Identify which cell holds the provided text, then report its [x, y] central coordinate. 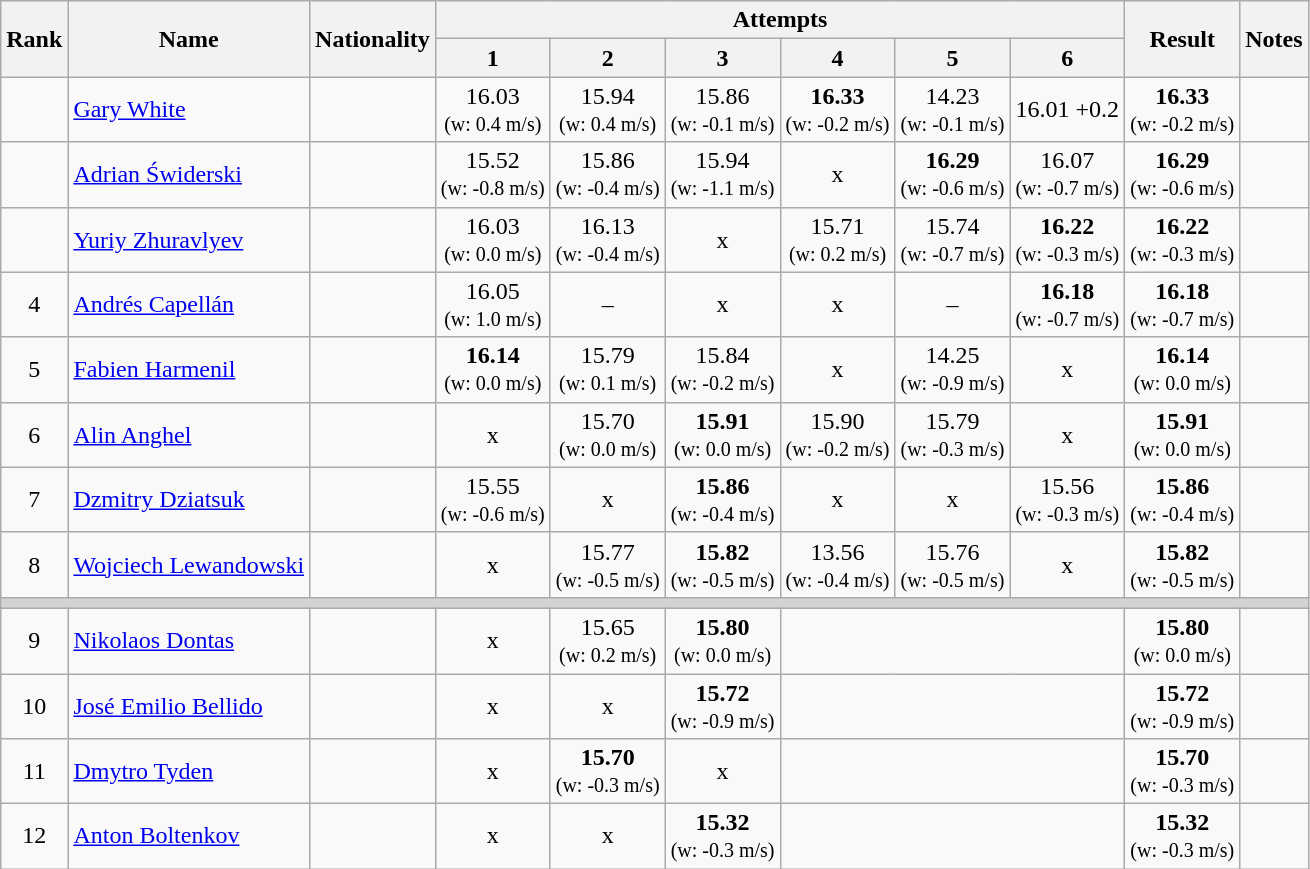
16.03(w: 0.4 m/s) [492, 110]
Alin Anghel [189, 434]
Notes [1274, 39]
14.25(w: -0.9 m/s) [952, 370]
Attempts [780, 20]
15.94(w: 0.4 m/s) [608, 110]
15.74(w: -0.7 m/s) [952, 240]
15.52(w: -0.8 m/s) [492, 174]
15.70(w: 0.0 m/s) [608, 434]
Adrian Świderski [189, 174]
10 [34, 706]
Dzmitry Dziatsuk [189, 500]
2 [608, 58]
Wojciech Lewandowski [189, 564]
7 [34, 500]
15.79(w: 0.1 m/s) [608, 370]
15.71(w: 0.2 m/s) [838, 240]
12 [34, 836]
14.23(w: -0.1 m/s) [952, 110]
16.13(w: -0.4 m/s) [608, 240]
Result [1182, 39]
16.03(w: 0.0 m/s) [492, 240]
15.84(w: -0.2 m/s) [722, 370]
Name [189, 39]
1 [492, 58]
15.77(w: -0.5 m/s) [608, 564]
15.86(w: -0.1 m/s) [722, 110]
Andrés Capellán [189, 304]
16.05(w: 1.0 m/s) [492, 304]
Rank [34, 39]
15.76(w: -0.5 m/s) [952, 564]
Anton Boltenkov [189, 836]
15.55(w: -0.6 m/s) [492, 500]
9 [34, 640]
15.90(w: -0.2 m/s) [838, 434]
José Emilio Bellido [189, 706]
15.94(w: -1.1 m/s) [722, 174]
15.79(w: -0.3 m/s) [952, 434]
13.56(w: -0.4 m/s) [838, 564]
8 [34, 564]
Fabien Harmenil [189, 370]
3 [722, 58]
Gary White [189, 110]
11 [34, 772]
15.65(w: 0.2 m/s) [608, 640]
16.01 +0.2 [1068, 110]
Nationality [373, 39]
16.07(w: -0.7 m/s) [1068, 174]
15.56(w: -0.3 m/s) [1068, 500]
Yuriy Zhuravlyev [189, 240]
Dmytro Tyden [189, 772]
Nikolaos Dontas [189, 640]
